Return (X, Y) of the center of cell containing provided text 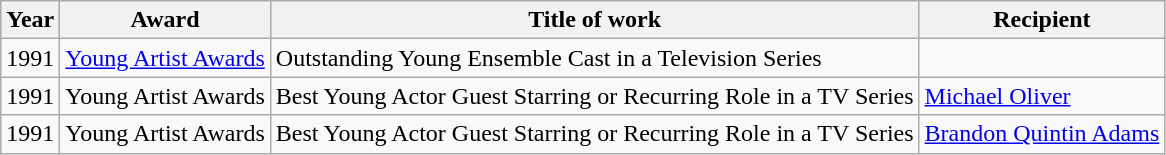
Michael Oliver (1042, 96)
Recipient (1042, 20)
Brandon Quintin Adams (1042, 134)
Award (165, 20)
Outstanding Young Ensemble Cast in a Television Series (594, 58)
Title of work (594, 20)
Year (30, 20)
